Identify which cell holds the provided text, then report its (x, y) central coordinate. 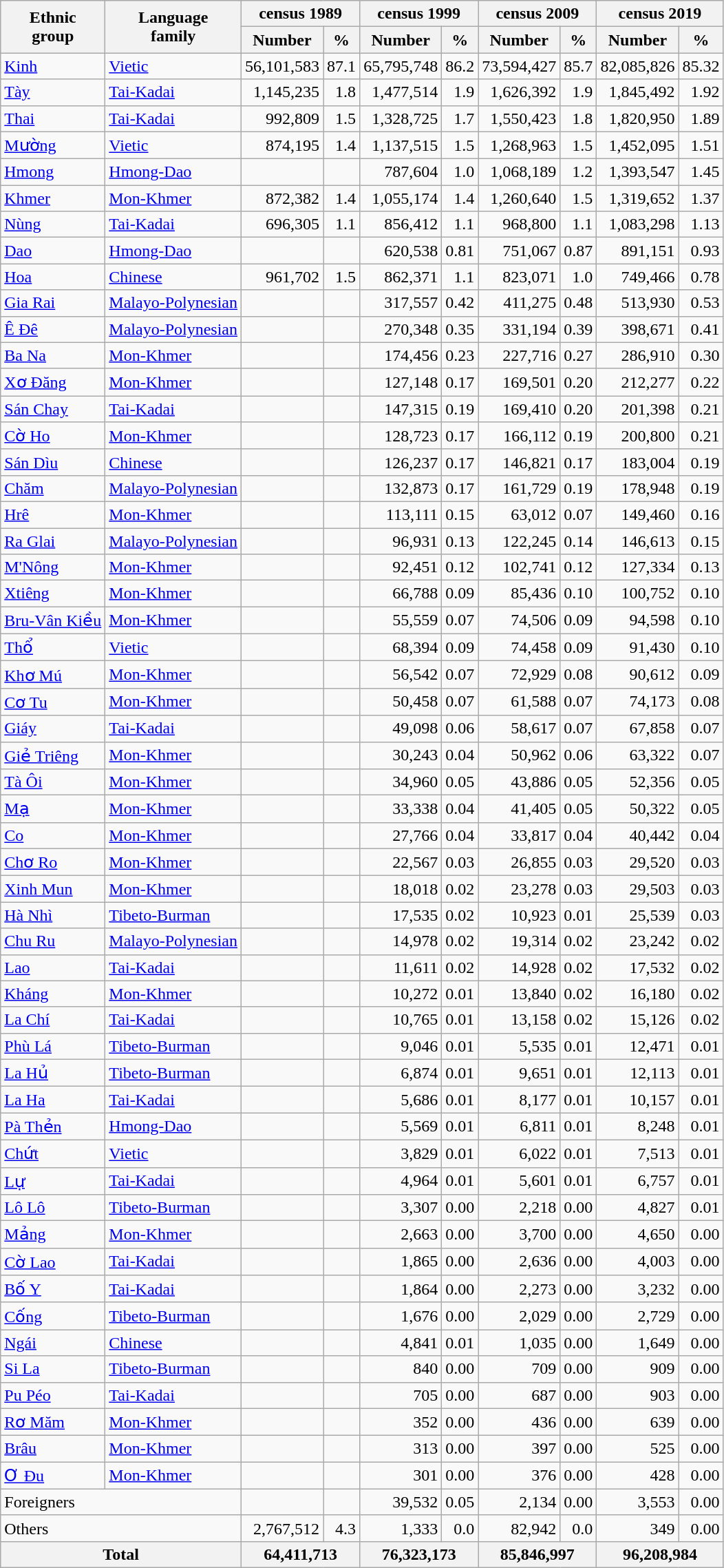
Language family (173, 27)
85.32 (701, 66)
Ra Glai (53, 541)
183,004 (637, 462)
909 (637, 1369)
7,513 (637, 1153)
4,841 (401, 1343)
Co (53, 835)
74,458 (519, 647)
0.35 (460, 329)
874,195 (282, 145)
2,636 (519, 1262)
1,649 (637, 1343)
411,275 (519, 303)
4,827 (637, 1208)
1.37 (701, 198)
Chu Ru (53, 941)
50,962 (519, 755)
Thổ (53, 647)
100,752 (637, 594)
5,686 (401, 1100)
La Chí (53, 1020)
436 (519, 1422)
376 (519, 1476)
2,218 (519, 1208)
891,151 (637, 251)
5,569 (401, 1127)
50,322 (637, 809)
1,333 (401, 1528)
14,978 (401, 941)
3,232 (637, 1289)
201,398 (637, 409)
146,821 (519, 462)
La Ha (53, 1100)
1.2 (578, 172)
40,442 (637, 835)
1,328,725 (401, 118)
840 (401, 1369)
92,451 (401, 567)
872,382 (282, 198)
1,145,235 (282, 92)
687 (519, 1395)
Xtiêng (53, 594)
1,268,963 (519, 145)
65,795,748 (401, 66)
174,456 (401, 355)
Brâu (53, 1449)
1,137,515 (401, 145)
0.23 (460, 355)
Bru-Vân Kiều (53, 620)
29,520 (637, 862)
856,412 (401, 224)
0.22 (701, 382)
34,960 (401, 782)
2,134 (519, 1502)
56,542 (401, 675)
751,067 (519, 251)
33,817 (519, 835)
Lự (53, 1181)
2,273 (519, 1289)
64,411,713 (300, 1554)
0.42 (460, 303)
823,071 (519, 277)
862,371 (401, 277)
6,022 (519, 1153)
398,671 (637, 329)
6,811 (519, 1127)
0.30 (701, 355)
3,700 (519, 1235)
56,101,583 (282, 66)
9,046 (401, 1046)
1.7 (460, 118)
0.39 (578, 329)
1,068,189 (519, 172)
169,410 (519, 409)
Cờ Ho (53, 436)
Lao (53, 968)
149,460 (637, 514)
Chơ Ro (53, 862)
10,765 (401, 1020)
270,348 (401, 329)
14,928 (519, 968)
2,729 (637, 1316)
Ba Na (53, 355)
749,466 (637, 277)
23,242 (637, 941)
122,245 (519, 541)
73,594,427 (519, 66)
63,322 (637, 755)
Lô Lô (53, 1208)
1.89 (701, 118)
126,237 (401, 462)
10,272 (401, 994)
Bố Y (53, 1289)
15,126 (637, 1020)
525 (637, 1449)
2,663 (401, 1235)
Ê Đê (53, 329)
30,243 (401, 755)
Khơ Mú (53, 675)
Rơ Măm (53, 1422)
0.16 (701, 514)
Chứt (53, 1153)
5,601 (519, 1181)
Cơ Tu (53, 702)
90,612 (637, 675)
Cống (53, 1316)
22,567 (401, 862)
Gia Rai (53, 303)
43,886 (519, 782)
census 1999 (419, 14)
13,840 (519, 994)
787,604 (401, 172)
961,702 (282, 277)
M'Nông (53, 567)
Others (121, 1528)
639 (637, 1422)
1,055,174 (401, 198)
census 2019 (660, 14)
17,532 (637, 968)
16,180 (637, 994)
5,535 (519, 1046)
Ơ Đu (53, 1476)
1,083,298 (637, 224)
Kinh (53, 66)
352 (401, 1422)
0.78 (701, 277)
Phù Lá (53, 1046)
Mạ (53, 809)
992,809 (282, 118)
Mảng (53, 1235)
127,148 (401, 382)
census 1989 (300, 14)
85.7 (578, 66)
Tày (53, 92)
Foreigners (121, 1502)
128,723 (401, 436)
1,319,652 (637, 198)
Xinh Mun (53, 889)
49,098 (401, 729)
397 (519, 1449)
1,820,950 (637, 118)
67,858 (637, 729)
58,617 (519, 729)
349 (637, 1528)
33,338 (401, 809)
1.13 (701, 224)
313 (401, 1449)
Pu Péo (53, 1395)
1,477,514 (401, 92)
6,874 (401, 1073)
4,964 (401, 1181)
331,194 (519, 329)
Hmong (53, 172)
74,173 (637, 702)
4,003 (637, 1262)
18,018 (401, 889)
227,716 (519, 355)
Mường (53, 145)
696,305 (282, 224)
39,532 (401, 1502)
0.53 (701, 303)
Hà Nhì (53, 915)
11,611 (401, 968)
50,458 (401, 702)
1,035 (519, 1343)
1,865 (401, 1262)
709 (519, 1369)
76,323,173 (419, 1554)
96,931 (401, 541)
317,557 (401, 303)
0.41 (701, 329)
61,588 (519, 702)
Khmer (53, 198)
1.92 (701, 92)
Giáy (53, 729)
12,113 (637, 1073)
74,506 (519, 620)
12,471 (637, 1046)
Hrê (53, 514)
55,559 (401, 620)
Ngái (53, 1343)
1.45 (701, 172)
147,315 (401, 409)
Hoa (53, 277)
200,800 (637, 436)
82,085,826 (637, 66)
Pà Thẻn (53, 1127)
127,334 (637, 567)
68,394 (401, 647)
41,405 (519, 809)
19,314 (519, 941)
27,766 (401, 835)
1,845,492 (637, 92)
1.51 (701, 145)
166,112 (519, 436)
1,864 (401, 1289)
301 (401, 1476)
513,930 (637, 303)
87.1 (341, 66)
113,111 (401, 514)
Xơ Đăng (53, 382)
72,929 (519, 675)
Ethnicgroup (53, 27)
2,029 (519, 1316)
63,012 (519, 514)
1,452,095 (637, 145)
132,873 (401, 488)
8,177 (519, 1100)
94,598 (637, 620)
1,550,423 (519, 118)
26,855 (519, 862)
52,356 (637, 782)
178,948 (637, 488)
620,538 (401, 251)
3,829 (401, 1153)
0.93 (701, 251)
2,767,512 (282, 1528)
169,501 (519, 382)
Sán Chay (53, 409)
3,307 (401, 1208)
Total (121, 1554)
4,650 (637, 1235)
25,539 (637, 915)
82,942 (519, 1528)
705 (401, 1395)
Sán Dìu (53, 462)
29,503 (637, 889)
10,923 (519, 915)
Si La (53, 1369)
1,393,547 (637, 172)
6,757 (637, 1181)
146,613 (637, 541)
Dao (53, 251)
1,626,392 (519, 92)
17,535 (401, 915)
161,729 (519, 488)
0.87 (578, 251)
91,430 (637, 647)
Tà Ôi (53, 782)
La Hủ (53, 1073)
23,278 (519, 889)
Chăm (53, 488)
0.27 (578, 355)
Nùng (53, 224)
census 2009 (537, 14)
10,157 (637, 1100)
Thai (53, 118)
86.2 (460, 66)
1,260,640 (519, 198)
Kháng (53, 994)
286,910 (637, 355)
9,651 (519, 1073)
428 (637, 1476)
102,741 (519, 567)
4.3 (341, 1528)
Giẻ Triêng (53, 755)
85,846,997 (537, 1554)
903 (637, 1395)
212,277 (637, 382)
0.14 (578, 541)
3,553 (637, 1502)
96,208,984 (660, 1554)
968,800 (519, 224)
Cờ Lao (53, 1262)
13,158 (519, 1020)
8,248 (637, 1127)
85,436 (519, 594)
0.81 (460, 251)
66,788 (401, 594)
0.48 (578, 303)
1,676 (401, 1316)
